Extract the (x, y) coordinate from the center of the cell holding the provided text.  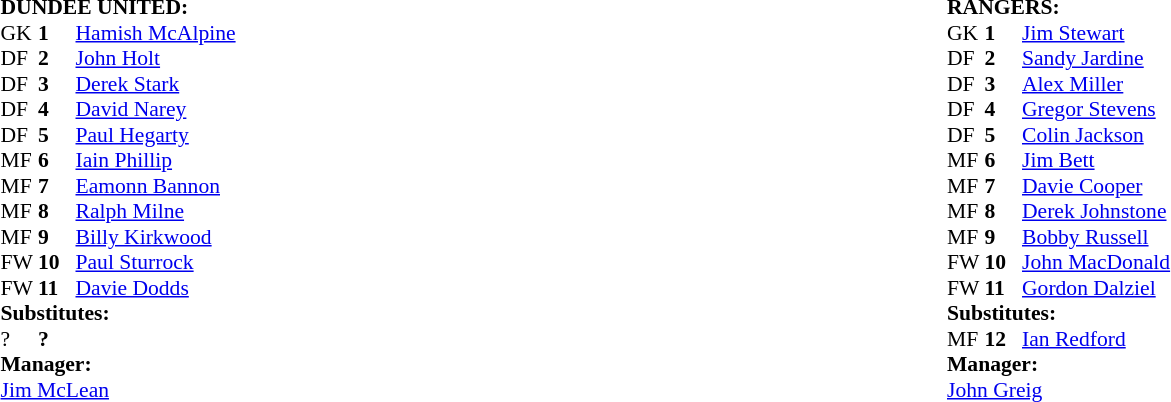
12 (1003, 339)
Ian Redford (1096, 339)
Colin Jackson (1096, 135)
Derek Johnstone (1096, 211)
John Holt (156, 59)
Derek Stark (156, 84)
Sandy Jardine (1096, 59)
Paul Sturrock (156, 263)
Gordon Dalziel (1096, 288)
Ralph Milne (156, 211)
Jim Stewart (1096, 33)
Eamonn Bannon (156, 186)
Billy Kirkwood (156, 237)
David Narey (156, 109)
Jim Bett (1096, 161)
Hamish McAlpine (156, 33)
Gregor Stevens (1096, 109)
Alex Miller (1096, 84)
John MacDonald (1096, 263)
Bobby Russell (1096, 237)
Davie Cooper (1096, 186)
Davie Dodds (156, 288)
Iain Phillip (156, 161)
Paul Hegarty (156, 135)
